Scan for the cell matching the given text and deliver its (x, y) coordinate at center. 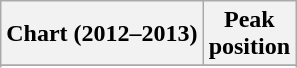
Peakposition (249, 34)
Chart (2012–2013) (102, 34)
